Return the (x, y) coordinate for the center point of the cell that contains the specified text.  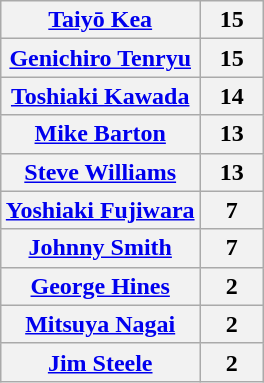
Taiyō Kea (100, 20)
Steve Williams (100, 172)
14 (232, 96)
Mike Barton (100, 134)
Mitsuya Nagai (100, 324)
Genichiro Tenryu (100, 58)
George Hines (100, 286)
Toshiaki Kawada (100, 96)
Johnny Smith (100, 248)
Yoshiaki Fujiwara (100, 210)
Jim Steele (100, 362)
